Output the [x, y] coordinate of the center of the cell containing the given text.  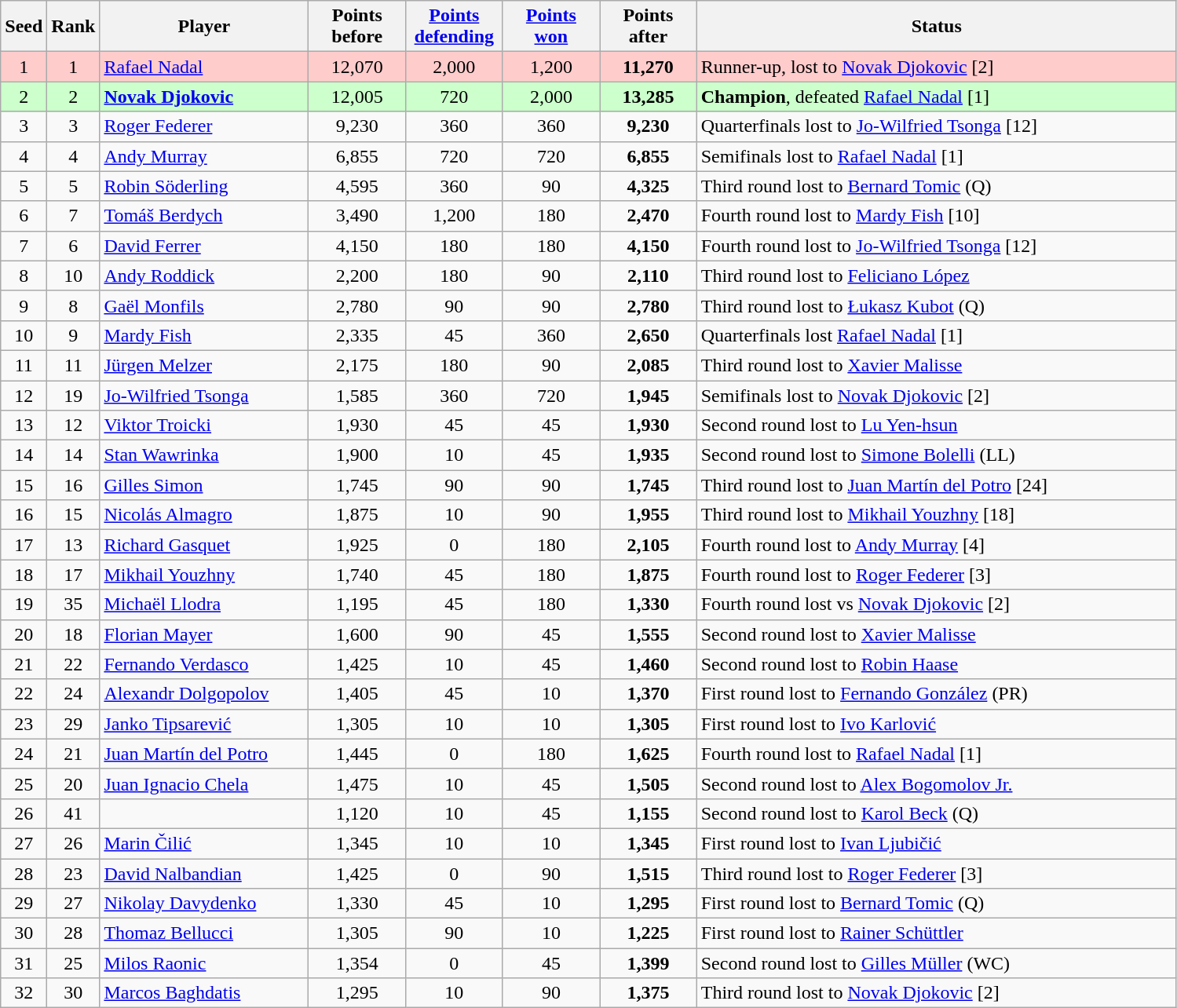
1,600 [357, 634]
Novak Djokovic [204, 97]
Rafael Nadal [204, 67]
Marin Čilić [204, 843]
First round lost to Ivo Karlović [936, 724]
Mikhail Youzhny [204, 575]
13,285 [649, 97]
1,405 [357, 694]
Marcos Baghdatis [204, 993]
Jo-Wilfried Tsonga [204, 395]
1,625 [649, 754]
1,370 [649, 694]
1,375 [649, 993]
Third round lost to Mikhail Youzhny [18] [936, 515]
Alexandr Dolgopolov [204, 694]
Semifinals lost to Novak Djokovic [2] [936, 395]
2,175 [357, 365]
12,005 [357, 97]
2,105 [649, 545]
2,335 [357, 335]
Fourth round lost to Roger Federer [3] [936, 575]
1,225 [649, 933]
Second round lost to Simone Bolelli (LL) [936, 455]
1,155 [649, 813]
Third round lost to Juan Martín del Potro [24] [936, 485]
Second round lost to Karol Beck (Q) [936, 813]
Robin Söderling [204, 186]
4,595 [357, 186]
Fourth round lost to Jo-Wilfried Tsonga [12] [936, 246]
Tomáš Berdych [204, 216]
1,955 [649, 515]
Janko Tipsarević [204, 724]
Runner-up, lost to Novak Djokovic [2] [936, 67]
Semifinals lost to Rafael Nadal [1] [936, 156]
Juan Ignacio Chela [204, 783]
David Nalbandian [204, 874]
Status [936, 27]
Points won [551, 27]
First round lost to Bernard Tomic (Q) [936, 904]
41 [74, 813]
31 [24, 963]
1,475 [357, 783]
1,935 [649, 455]
1,945 [649, 395]
Juan Martín del Potro [204, 754]
Roger Federer [204, 126]
2,650 [649, 335]
Quarterfinals lost Rafael Nadal [1] [936, 335]
Second round lost to Xavier Malisse [936, 634]
Milos Raonic [204, 963]
Third round lost to Łukasz Kubot (Q) [936, 305]
Quarterfinals lost to Jo-Wilfried Tsonga [12] [936, 126]
Champion, defeated Rafael Nadal [1] [936, 97]
1,740 [357, 575]
Fourth round lost vs Novak Djokovic [2] [936, 604]
Player [204, 27]
David Ferrer [204, 246]
Nicolás Almagro [204, 515]
First round lost to Ivan Ljubičić [936, 843]
1,585 [357, 395]
1,445 [357, 754]
2,085 [649, 365]
1,399 [649, 963]
Nikolay Davydenko [204, 904]
Points before [357, 27]
Thomaz Bellucci [204, 933]
1,515 [649, 874]
Third round lost to Novak Djokovic [2] [936, 993]
1,505 [649, 783]
2,200 [357, 276]
2,470 [649, 216]
Jürgen Melzer [204, 365]
Gilles Simon [204, 485]
4,325 [649, 186]
Points defending [455, 27]
Second round lost to Robin Haase [936, 664]
Second round lost to Lu Yen-hsun [936, 425]
Michaël Llodra [204, 604]
1,900 [357, 455]
12,070 [357, 67]
1,925 [357, 545]
Andy Murray [204, 156]
Richard Gasquet [204, 545]
3,490 [357, 216]
Second round lost to Gilles Müller (WC) [936, 963]
11,270 [649, 67]
Fourth round lost to Rafael Nadal [1] [936, 754]
First round lost to Fernando González (PR) [936, 694]
Stan Wawrinka [204, 455]
Viktor Troicki [204, 425]
Fourth round lost to Andy Murray [4] [936, 545]
Mardy Fish [204, 335]
Seed [24, 27]
Third round lost to Xavier Malisse [936, 365]
First round lost to Rainer Schüttler [936, 933]
1,354 [357, 963]
Second round lost to Alex Bogomolov Jr. [936, 783]
Florian Mayer [204, 634]
1,460 [649, 664]
1,195 [357, 604]
Fernando Verdasco [204, 664]
Gaël Monfils [204, 305]
Andy Roddick [204, 276]
32 [24, 993]
Third round lost to Roger Federer [3] [936, 874]
Third round lost to Feliciano López [936, 276]
Points after [649, 27]
Rank [74, 27]
Third round lost to Bernard Tomic (Q) [936, 186]
1,120 [357, 813]
2,110 [649, 276]
35 [74, 604]
1,555 [649, 634]
Fourth round lost to Mardy Fish [10] [936, 216]
